Pinpoint the cell where the given text exists, returning its (X, Y) midpoint coordinate. 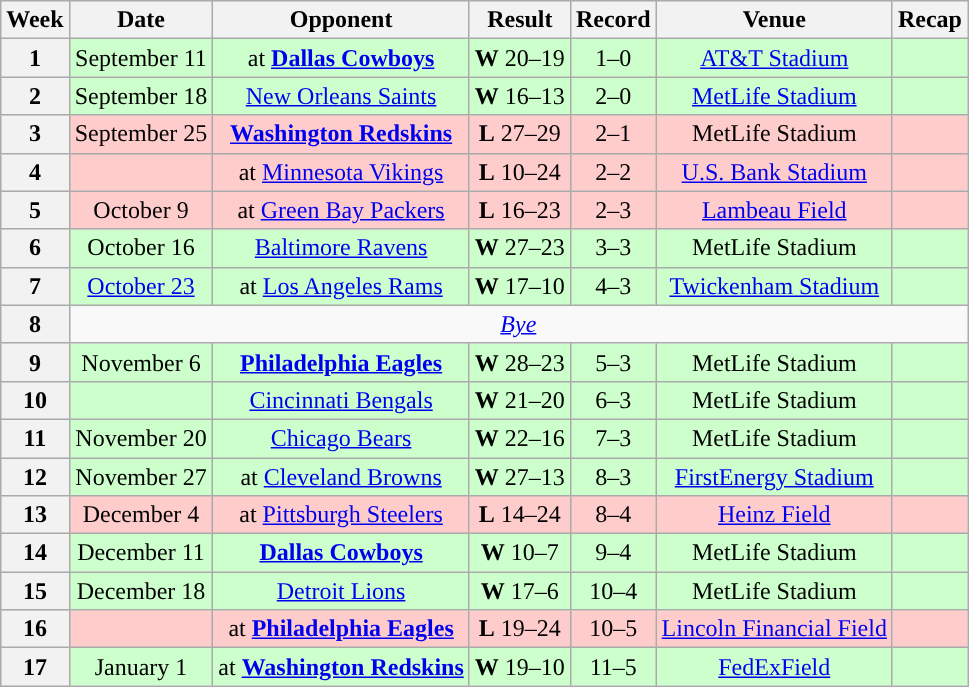
1–0 (613, 58)
at Minnesota Vikings (341, 172)
December 4 (141, 515)
L 14–24 (520, 515)
10–4 (613, 591)
6 (35, 248)
2–2 (613, 172)
W 10–7 (520, 553)
Twickenham Stadium (774, 286)
Result (520, 20)
17 (35, 667)
at Cleveland Browns (341, 477)
September 11 (141, 58)
W 27–23 (520, 248)
W 19–10 (520, 667)
at Pittsburgh Steelers (341, 515)
W 20–19 (520, 58)
8–4 (613, 515)
W 27–13 (520, 477)
Washington Redskins (341, 134)
September 25 (141, 134)
at Washington Redskins (341, 667)
September 18 (141, 96)
December 18 (141, 591)
December 11 (141, 553)
November 20 (141, 438)
7–3 (613, 438)
November 6 (141, 362)
FedExField (774, 667)
Recap (930, 20)
2–1 (613, 134)
11–5 (613, 667)
10 (35, 400)
FirstEnergy Stadium (774, 477)
4–3 (613, 286)
5–3 (613, 362)
Date (141, 20)
Baltimore Ravens (341, 248)
New Orleans Saints (341, 96)
2–3 (613, 210)
Philadelphia Eagles (341, 362)
15 (35, 591)
Cincinnati Bengals (341, 400)
Venue (774, 20)
L 19–24 (520, 629)
at Dallas Cowboys (341, 58)
3–3 (613, 248)
Detroit Lions (341, 591)
AT&T Stadium (774, 58)
at Green Bay Packers (341, 210)
L 27–29 (520, 134)
Opponent (341, 20)
U.S. Bank Stadium (774, 172)
8–3 (613, 477)
7 (35, 286)
January 1 (141, 667)
October 23 (141, 286)
12 (35, 477)
14 (35, 553)
November 27 (141, 477)
9 (35, 362)
Dallas Cowboys (341, 553)
W 22–16 (520, 438)
October 16 (141, 248)
L 10–24 (520, 172)
at Los Angeles Rams (341, 286)
Record (613, 20)
Lincoln Financial Field (774, 629)
13 (35, 515)
Heinz Field (774, 515)
10–5 (613, 629)
8 (35, 324)
W 21–20 (520, 400)
Lambeau Field (774, 210)
W 28–23 (520, 362)
at Philadelphia Eagles (341, 629)
Bye (518, 324)
11 (35, 438)
W 17–10 (520, 286)
4 (35, 172)
W 16–13 (520, 96)
16 (35, 629)
5 (35, 210)
L 16–23 (520, 210)
Chicago Bears (341, 438)
2 (35, 96)
9–4 (613, 553)
2–0 (613, 96)
Week (35, 20)
3 (35, 134)
October 9 (141, 210)
1 (35, 58)
W 17–6 (520, 591)
6–3 (613, 400)
